Extract the (X, Y) coordinate from the center of the cell holding the provided text.  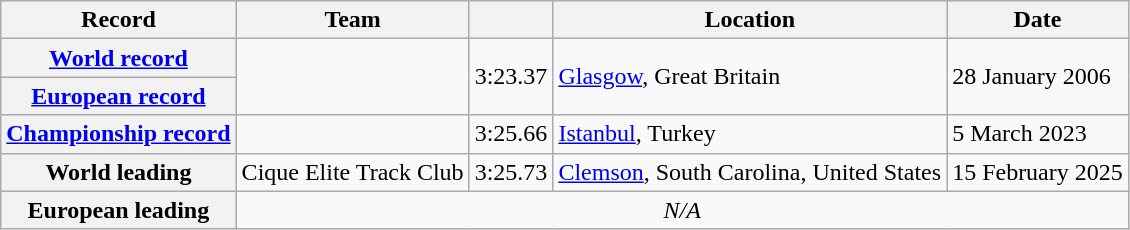
European record (118, 96)
Clemson, South Carolina, United States (750, 172)
3:25.73 (511, 172)
Cique Elite Track Club (352, 172)
5 March 2023 (1038, 134)
European leading (118, 210)
28 January 2006 (1038, 77)
Istanbul, Turkey (750, 134)
World leading (118, 172)
Location (750, 20)
3:25.66 (511, 134)
World record (118, 58)
N/A (682, 210)
15 February 2025 (1038, 172)
3:23.37 (511, 77)
Championship record (118, 134)
Glasgow, Great Britain (750, 77)
Record (118, 20)
Date (1038, 20)
Team (352, 20)
